Output the [x, y] coordinate of the center of the cell containing the given text.  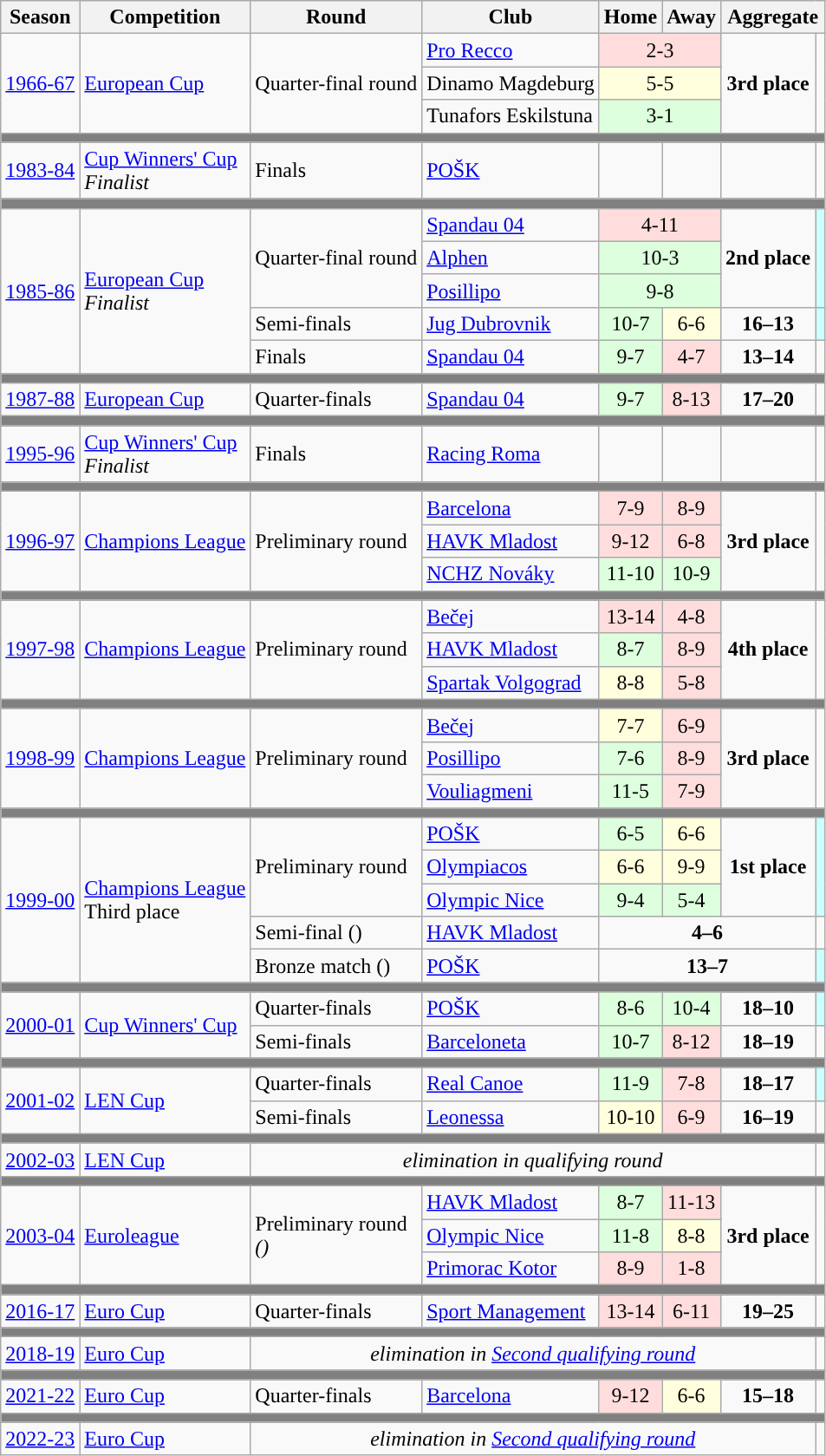
1996-97 [40, 541]
15–18 [768, 1396]
Aggregate [773, 17]
1985-86 [40, 291]
Vouliagmeni [511, 791]
Away [692, 17]
11-5 [630, 791]
1998-99 [40, 758]
Round [336, 17]
Leonessa [511, 1117]
9-9 [692, 867]
Home [630, 17]
1987-88 [40, 400]
Racing Roma [511, 454]
Season [40, 17]
16–13 [768, 323]
11-8 [630, 1236]
1st place [768, 867]
Semi-final () [336, 933]
2022-23 [40, 1439]
elimination in qualifying round [533, 1159]
Euroleague [165, 1235]
13–14 [768, 356]
10-9 [692, 574]
2021-22 [40, 1396]
1999-00 [40, 900]
6-5 [630, 834]
8-13 [692, 400]
Champions League Third place [165, 900]
4-7 [692, 356]
1995-96 [40, 454]
Cup Winners' Cup [165, 1025]
1997-98 [40, 650]
6-11 [692, 1311]
9-4 [630, 900]
Bronze match () [336, 966]
1966-67 [40, 83]
Primorac Kotor [511, 1269]
7-8 [692, 1084]
8-6 [630, 1009]
11-10 [630, 574]
Club [511, 17]
2002-03 [40, 1159]
Alphen [511, 258]
Dinamo Magdeburg [511, 83]
4-8 [692, 617]
NCHZ Nováky [511, 574]
17–20 [768, 400]
Pro Recco [511, 50]
11-13 [692, 1202]
2016-17 [40, 1311]
Jug Dubrovnik [511, 323]
Spartak Volgograd [511, 682]
10-4 [692, 1009]
7-6 [630, 758]
European Cup Finalist [165, 291]
Competition [165, 17]
3-1 [660, 116]
4-11 [660, 225]
10-3 [660, 258]
9-8 [660, 291]
Sport Management [511, 1311]
19–25 [768, 1311]
1983-84 [40, 170]
2000-01 [40, 1025]
6-8 [692, 541]
Preliminary round() [336, 1235]
7-7 [630, 725]
2018-19 [40, 1354]
8-12 [692, 1041]
18–19 [768, 1041]
Real Canoe [511, 1084]
Olympiacos [511, 867]
4th place [768, 650]
4–6 [707, 933]
11-9 [630, 1084]
5-8 [692, 682]
2-3 [660, 50]
5-5 [660, 83]
Barceloneta [511, 1041]
18–10 [768, 1009]
13–7 [707, 966]
16–19 [768, 1117]
2nd place [768, 258]
2001-02 [40, 1100]
2003-04 [40, 1235]
1-8 [692, 1269]
10-10 [630, 1117]
5-4 [692, 900]
Tunafors Eskilstuna [511, 116]
18–17 [768, 1084]
